Determine the [X, Y] coordinate at the center of the cell enclosing the given text.  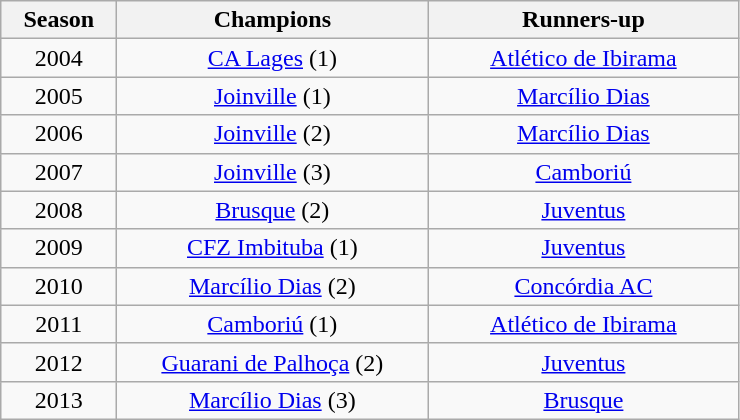
2013 [59, 400]
2004 [59, 58]
Camboriú [584, 172]
CFZ Imbituba (1) [272, 248]
2012 [59, 362]
Camboriú (1) [272, 324]
Season [59, 20]
CA Lages (1) [272, 58]
Runners-up [584, 20]
Guarani de Palhoça (2) [272, 362]
2009 [59, 248]
Brusque (2) [272, 210]
2010 [59, 286]
Joinville (3) [272, 172]
Joinville (1) [272, 96]
Champions [272, 20]
2006 [59, 134]
Marcílio Dias (2) [272, 286]
Brusque [584, 400]
Marcílio Dias (3) [272, 400]
Joinville (2) [272, 134]
2011 [59, 324]
2005 [59, 96]
2008 [59, 210]
2007 [59, 172]
Concórdia AC [584, 286]
